From the cell containing the given text, extract its center point as [x, y] coordinate. 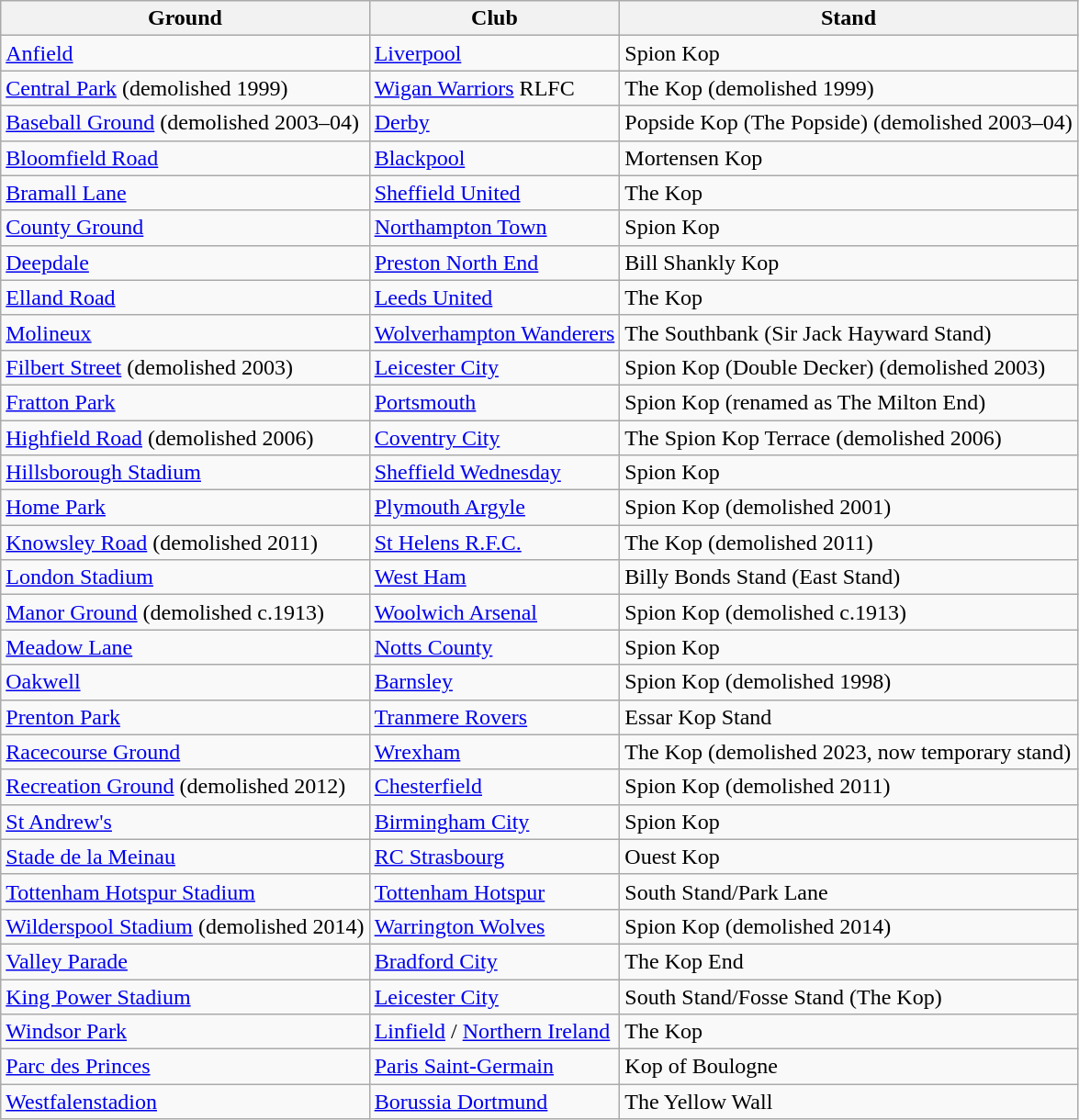
Parc des Princes [185, 1067]
St Andrew's [185, 822]
Oakwell [185, 682]
Sheffield United [494, 193]
Windsor Park [185, 1032]
Westfalenstadion [185, 1102]
Spion Kop (demolished 1998) [849, 682]
Sheffield Wednesday [494, 473]
Molineux [185, 332]
RC Strasbourg [494, 857]
Bradford City [494, 961]
Recreation Ground (demolished 2012) [185, 787]
Popside Kop (The Popside) (demolished 2003–04) [849, 123]
Deepdale [185, 263]
Tottenham Hotspur Stadium [185, 891]
The Kop End [849, 961]
Tranmere Rovers [494, 717]
Fratton Park [185, 402]
The Spion Kop Terrace (demolished 2006) [849, 438]
Baseball Ground (demolished 2003–04) [185, 123]
Liverpool [494, 53]
The Kop (demolished 2023, now temporary stand) [849, 752]
Filbert Street (demolished 2003) [185, 367]
Northampton Town [494, 228]
Valley Parade [185, 961]
Woolwich Arsenal [494, 612]
The Yellow Wall [849, 1102]
Warrington Wolves [494, 926]
Leeds United [494, 297]
Derby [494, 123]
Ground [185, 18]
Ouest Kop [849, 857]
The Southbank (Sir Jack Hayward Stand) [849, 332]
Billy Bonds Stand (East Stand) [849, 577]
Elland Road [185, 297]
Club [494, 18]
The Kop (demolished 2011) [849, 543]
Stand [849, 18]
Tottenham Hotspur [494, 891]
Bramall Lane [185, 193]
Plymouth Argyle [494, 508]
King Power Stadium [185, 996]
Coventry City [494, 438]
Knowsley Road (demolished 2011) [185, 543]
Mortensen Kop [849, 158]
Wigan Warriors RLFC [494, 88]
Spion Kop (Double Decker) (demolished 2003) [849, 367]
Anfield [185, 53]
Kop of Boulogne [849, 1067]
The Kop (demolished 1999) [849, 88]
Wilderspool Stadium (demolished 2014) [185, 926]
Portsmouth [494, 402]
South Stand/Park Lane [849, 891]
West Ham [494, 577]
Wrexham [494, 752]
Notts County [494, 647]
Spion Kop (demolished 2011) [849, 787]
Spion Kop (demolished 2014) [849, 926]
St Helens R.F.C. [494, 543]
Central Park (demolished 1999) [185, 88]
Birmingham City [494, 822]
Barnsley [494, 682]
Bloomfield Road [185, 158]
Preston North End [494, 263]
Paris Saint-Germain [494, 1067]
Spion Kop (demolished c.1913) [849, 612]
Bill Shankly Kop [849, 263]
London Stadium [185, 577]
Racecourse Ground [185, 752]
Blackpool [494, 158]
Linfield / Northern Ireland [494, 1032]
Essar Kop Stand [849, 717]
Home Park [185, 508]
Chesterfield [494, 787]
Spion Kop (demolished 2001) [849, 508]
County Ground [185, 228]
Meadow Lane [185, 647]
Highfield Road (demolished 2006) [185, 438]
South Stand/Fosse Stand (The Kop) [849, 996]
Wolverhampton Wanderers [494, 332]
Stade de la Meinau [185, 857]
Spion Kop (renamed as The Milton End) [849, 402]
Manor Ground (demolished c.1913) [185, 612]
Hillsborough Stadium [185, 473]
Borussia Dortmund [494, 1102]
Prenton Park [185, 717]
